Search for the cell housing the specified text and yield its (X, Y) center coordinate. 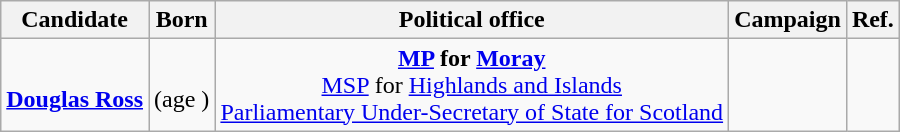
Political office (472, 20)
Douglas Ross (75, 85)
(age ) (182, 85)
MP for Moray MSP for Highlands and Islands Parliamentary Under-Secretary of State for Scotland (472, 85)
Campaign (788, 20)
Ref. (872, 20)
Candidate (75, 20)
Born (182, 20)
